Extract the (X, Y) coordinate from the center of the cell holding the provided text.  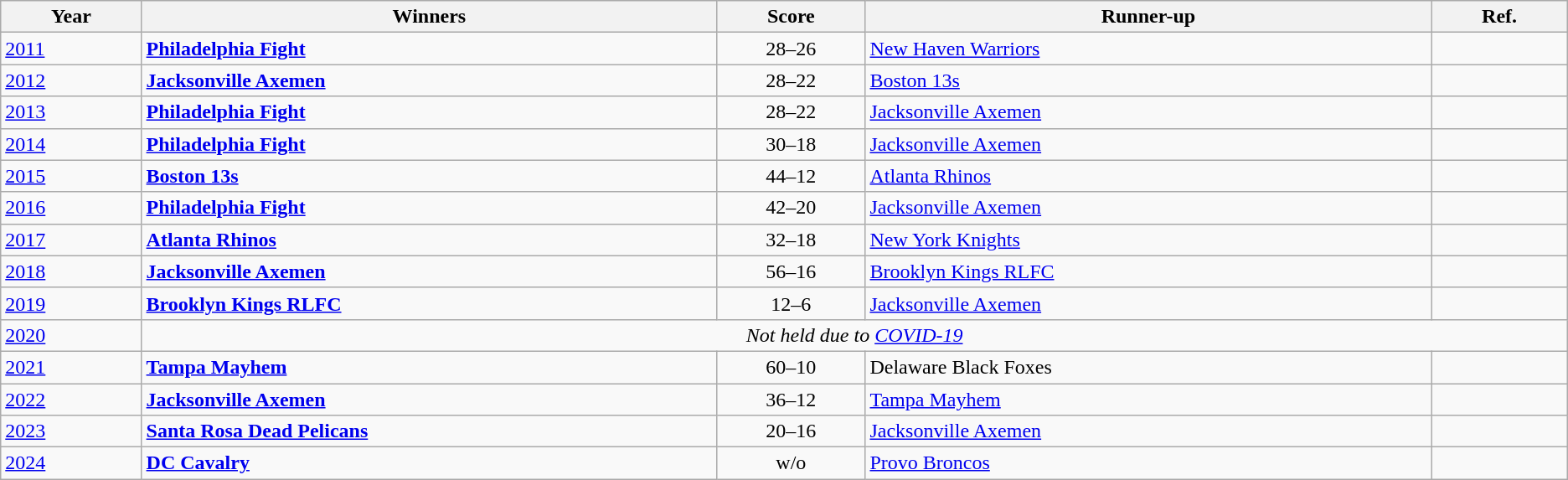
2019 (71, 303)
32–18 (791, 240)
12–6 (791, 303)
2022 (71, 400)
2020 (71, 335)
2016 (71, 208)
2024 (71, 463)
Winners (429, 17)
Ref. (1499, 17)
Provo Broncos (1148, 463)
DC Cavalry (429, 463)
20–16 (791, 431)
Score (791, 17)
2014 (71, 144)
36–12 (791, 400)
2017 (71, 240)
2011 (71, 49)
2015 (71, 176)
Not held due to COVID-19 (854, 335)
30–18 (791, 144)
Year (71, 17)
Runner-up (1148, 17)
Delaware Black Foxes (1148, 367)
44–12 (791, 176)
2023 (71, 431)
2012 (71, 80)
2018 (71, 271)
Santa Rosa Dead Pelicans (429, 431)
60–10 (791, 367)
New Haven Warriors (1148, 49)
56–16 (791, 271)
42–20 (791, 208)
2013 (71, 112)
2021 (71, 367)
New York Knights (1148, 240)
w/o (791, 463)
28–26 (791, 49)
